Return the (x, y) coordinate for the center point of the cell that contains the specified text.  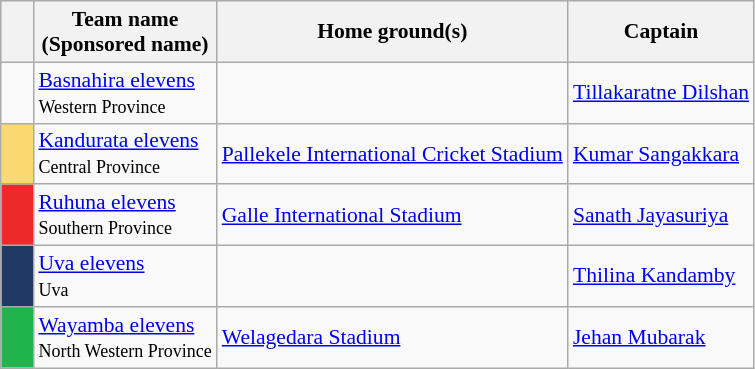
Team name(Sponsored name) (124, 32)
Home ground(s) (392, 32)
Pallekele International Cricket Stadium (392, 154)
Wayamba elevensNorth Western Province (124, 338)
Jehan Mubarak (661, 338)
Sanath Jayasuriya (661, 216)
Captain (661, 32)
Thilina Kandamby (661, 276)
Welagedara Stadium (392, 338)
Galle International Stadium (392, 216)
Kandurata elevensCentral Province (124, 154)
Ruhuna elevensSouthern Province (124, 216)
Tillakaratne Dilshan (661, 92)
Kumar Sangakkara (661, 154)
Uva elevensUva (124, 276)
Basnahira elevensWestern Province (124, 92)
